Provide the [x, y] coordinate of the cell's center where the given text is located.  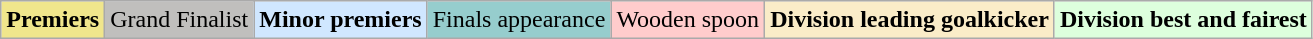
Minor premiers [340, 20]
Grand Finalist [180, 20]
Premiers [53, 20]
Wooden spoon [688, 20]
Division leading goalkicker [910, 20]
Division best and fairest [1183, 20]
Finals appearance [519, 20]
